Return [x, y] of the center of cell containing provided text 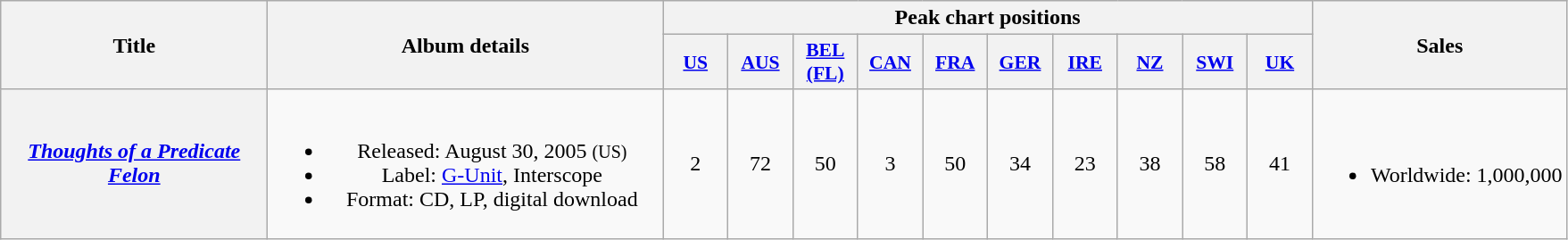
CAN [891, 62]
Peak chart positions [988, 18]
23 [1085, 164]
Album details [466, 45]
Title [134, 45]
38 [1149, 164]
IRE [1085, 62]
Thoughts of a Predicate Felon [134, 164]
AUS [760, 62]
US [696, 62]
BEL(FL) [825, 62]
FRA [955, 62]
NZ [1149, 62]
41 [1280, 164]
3 [891, 164]
UK [1280, 62]
2 [696, 164]
GER [1021, 62]
72 [760, 164]
SWI [1215, 62]
34 [1021, 164]
Released: August 30, 2005 (US)Label: G-Unit, InterscopeFormat: CD, LP, digital download [466, 164]
Worldwide: 1,000,000 [1439, 164]
58 [1215, 164]
Sales [1439, 45]
